Detect which cell encompasses the target text, then output its (X, Y) center coordinate. 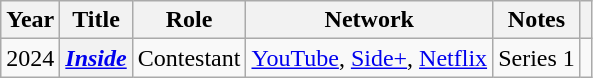
Role (189, 20)
Notes (537, 20)
Year (30, 20)
2024 (30, 58)
Network (370, 20)
Contestant (189, 58)
Title (96, 20)
Inside (96, 58)
YouTube, Side+, Netflix (370, 58)
Series 1 (537, 58)
